Pinpoint the cell where the given text exists, returning its (x, y) midpoint coordinate. 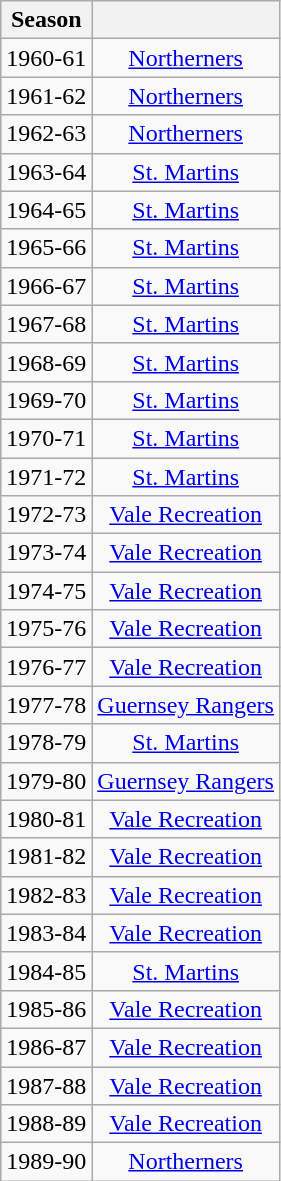
1980-81 (46, 819)
1988-89 (46, 1124)
1987-88 (46, 1085)
1978-79 (46, 743)
1982-83 (46, 895)
1970-71 (46, 438)
1976-77 (46, 667)
1965-66 (46, 248)
1963-64 (46, 172)
1973-74 (46, 553)
Season (46, 20)
1979-80 (46, 781)
1966-67 (46, 286)
1960-61 (46, 58)
1971-72 (46, 477)
1968-69 (46, 362)
1964-65 (46, 210)
1989-90 (46, 1162)
1972-73 (46, 515)
1983-84 (46, 933)
1967-68 (46, 324)
1986-87 (46, 1047)
1974-75 (46, 591)
1962-63 (46, 134)
1969-70 (46, 400)
1961-62 (46, 96)
1977-78 (46, 705)
1985-86 (46, 1009)
1981-82 (46, 857)
1984-85 (46, 971)
1975-76 (46, 629)
